Identify which cell holds the provided text, then report its (X, Y) central coordinate. 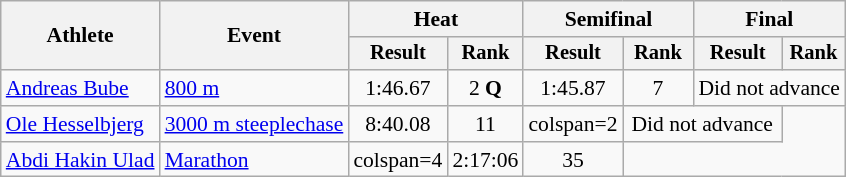
11 (485, 124)
Ole Hesselbjerg (80, 124)
1:46.67 (398, 88)
Event (254, 36)
Andreas Bube (80, 88)
colspan=2 (572, 124)
1:45.87 (572, 88)
2 Q (485, 88)
3000 m steeplechase (254, 124)
800 m (254, 88)
Semifinal (608, 19)
8:40.08 (398, 124)
Heat (436, 19)
Athlete (80, 36)
Final (769, 19)
7 (658, 88)
